Extract the (X, Y) coordinate from the center of the cell holding the provided text.  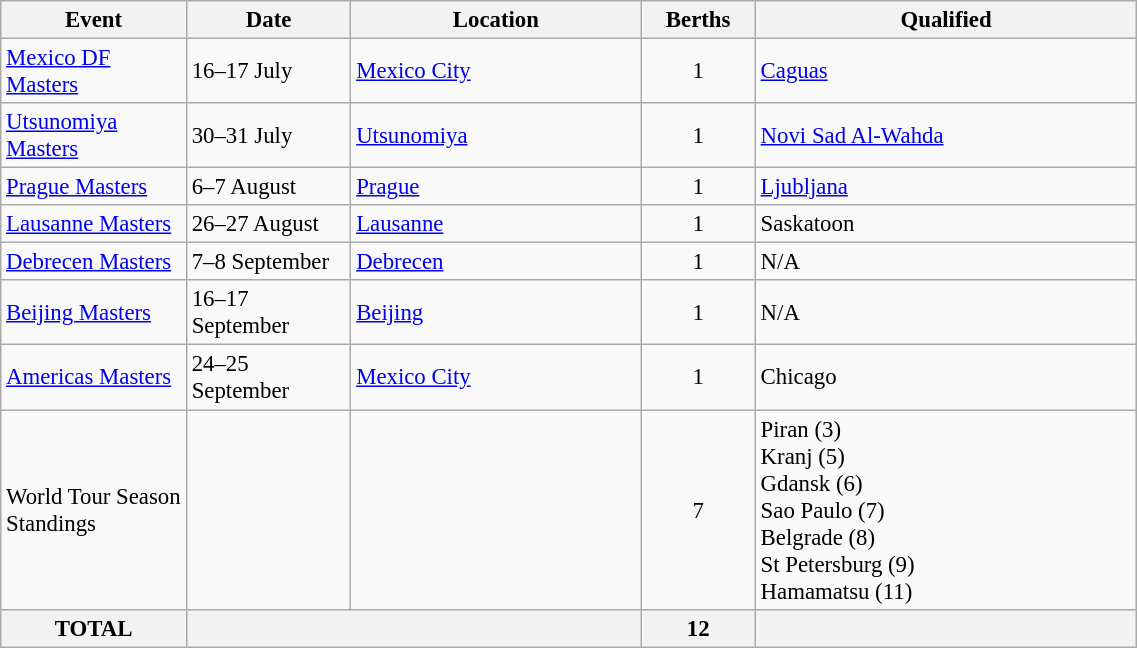
Debrecen (496, 262)
Event (94, 20)
7–8 September (268, 262)
Beijing Masters (94, 312)
16–17 July (268, 72)
26–27 August (268, 224)
Prague Masters (94, 187)
Americas Masters (94, 378)
Date (268, 20)
Saskatoon (946, 224)
7 (698, 510)
Utsunomiya Masters (94, 136)
Ljubljana (946, 187)
Beijing (496, 312)
24–25 September (268, 378)
Lausanne Masters (94, 224)
Lausanne (496, 224)
Location (496, 20)
Utsunomiya (496, 136)
TOTAL (94, 628)
Qualified (946, 20)
Novi Sad Al-Wahda (946, 136)
Berths (698, 20)
Debrecen Masters (94, 262)
Prague (496, 187)
12 (698, 628)
16–17 September (268, 312)
World Tour Season Standings (94, 510)
Piran (3) Kranj (5) Gdansk (6) Sao Paulo (7) Belgrade (8) St Petersburg (9) Hamamatsu (11) (946, 510)
6–7 August (268, 187)
Caguas (946, 72)
30–31 July (268, 136)
Chicago (946, 378)
Mexico DF Masters (94, 72)
